Provide the [x, y] coordinate of the cell's center where the given text is located.  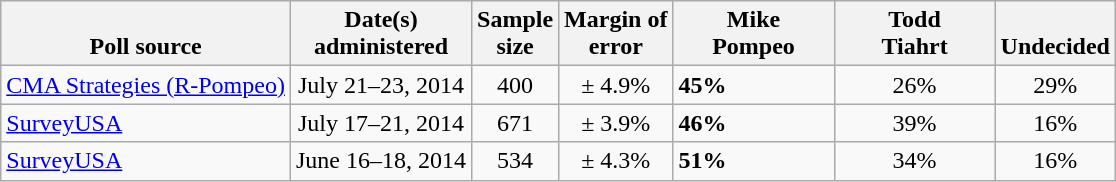
45% [754, 85]
Date(s)administered [380, 34]
Samplesize [516, 34]
MikePompeo [754, 34]
34% [914, 161]
Undecided [1055, 34]
39% [914, 123]
ToddTiahrt [914, 34]
± 4.9% [616, 85]
Margin oferror [616, 34]
July 17–21, 2014 [380, 123]
June 16–18, 2014 [380, 161]
400 [516, 85]
29% [1055, 85]
± 3.9% [616, 123]
51% [754, 161]
534 [516, 161]
46% [754, 123]
± 4.3% [616, 161]
671 [516, 123]
26% [914, 85]
Poll source [146, 34]
CMA Strategies (R-Pompeo) [146, 85]
July 21–23, 2014 [380, 85]
